Identify which cell holds the provided text, then report its [x, y] central coordinate. 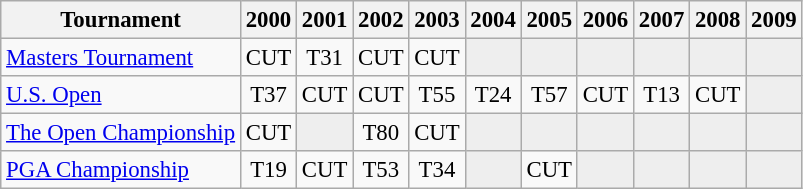
2009 [774, 20]
2008 [718, 20]
T31 [325, 58]
2006 [605, 20]
T19 [268, 170]
2003 [437, 20]
2007 [661, 20]
T13 [661, 95]
T57 [549, 95]
2000 [268, 20]
T55 [437, 95]
The Open Championship [121, 133]
T53 [381, 170]
T80 [381, 133]
2002 [381, 20]
Tournament [121, 20]
Masters Tournament [121, 58]
T37 [268, 95]
PGA Championship [121, 170]
2004 [493, 20]
U.S. Open [121, 95]
2001 [325, 20]
2005 [549, 20]
T24 [493, 95]
T34 [437, 170]
